Locate the cell with the specified text and output its [X, Y] center coordinate. 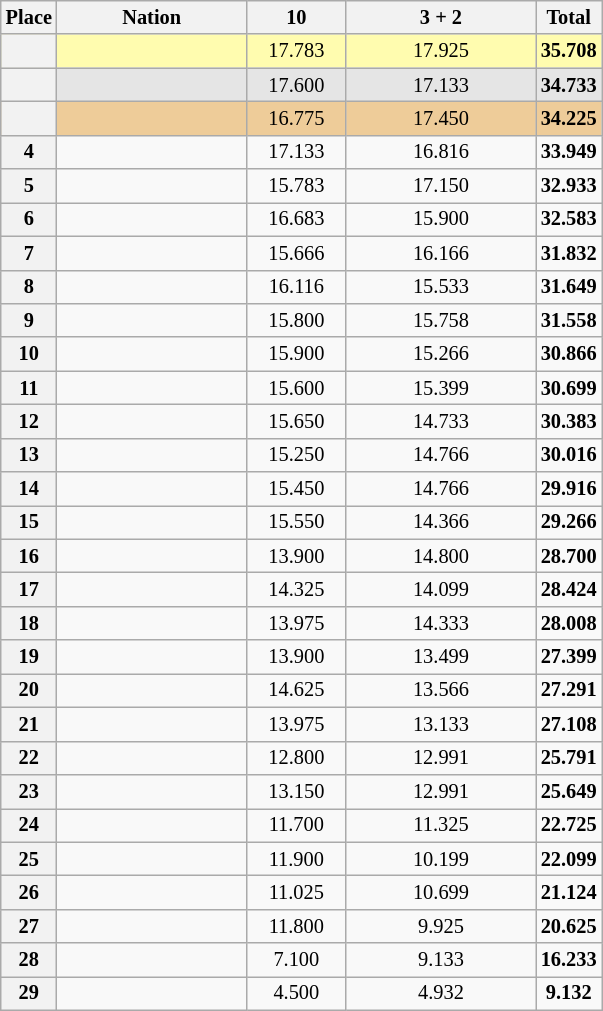
17.783 [296, 51]
16.683 [296, 219]
27.399 [569, 657]
9.133 [441, 960]
28.700 [569, 556]
11.700 [296, 825]
27 [29, 926]
12 [29, 421]
27.108 [569, 724]
17.150 [441, 186]
31.649 [569, 287]
27.291 [569, 690]
31.558 [569, 320]
4.500 [296, 993]
16.166 [441, 253]
14.733 [441, 421]
28.424 [569, 589]
14.366 [441, 522]
14.325 [296, 589]
15.758 [441, 320]
15.650 [296, 421]
17.450 [441, 118]
30.699 [569, 388]
11.025 [296, 892]
17.600 [296, 85]
35.708 [569, 51]
15.666 [296, 253]
20.625 [569, 926]
30.383 [569, 421]
23 [29, 791]
15.250 [296, 455]
16.233 [569, 960]
32.933 [569, 186]
17.925 [441, 51]
3 + 2 [441, 17]
Total [569, 17]
14.333 [441, 623]
25.649 [569, 791]
21.124 [569, 892]
15.399 [441, 388]
24 [29, 825]
9 [29, 320]
15.550 [296, 522]
15 [29, 522]
9.132 [569, 993]
21 [29, 724]
Place [29, 17]
4.932 [441, 993]
33.949 [569, 152]
4 [29, 152]
15.450 [296, 489]
13.150 [296, 791]
11.325 [441, 825]
31.832 [569, 253]
16.816 [441, 152]
10.699 [441, 892]
22.725 [569, 825]
16 [29, 556]
14.099 [441, 589]
13 [29, 455]
13.566 [441, 690]
15.600 [296, 388]
15.800 [296, 320]
14.800 [441, 556]
22.099 [569, 859]
32.583 [569, 219]
28 [29, 960]
16.116 [296, 287]
29 [29, 993]
34.225 [569, 118]
15.533 [441, 287]
11.800 [296, 926]
5 [29, 186]
6 [29, 219]
22 [29, 758]
13.499 [441, 657]
18 [29, 623]
7 [29, 253]
25.791 [569, 758]
30.016 [569, 455]
Nation [152, 17]
13.133 [441, 724]
15.266 [441, 354]
34.733 [569, 85]
16.775 [296, 118]
20 [29, 690]
11.900 [296, 859]
14.625 [296, 690]
25 [29, 859]
7.100 [296, 960]
29.266 [569, 522]
11 [29, 388]
17 [29, 589]
8 [29, 287]
19 [29, 657]
10.199 [441, 859]
12.800 [296, 758]
28.008 [569, 623]
15.783 [296, 186]
29.916 [569, 489]
26 [29, 892]
14 [29, 489]
30.866 [569, 354]
9.925 [441, 926]
